Return the [X, Y] coordinate for the center point of the cell that contains the specified text.  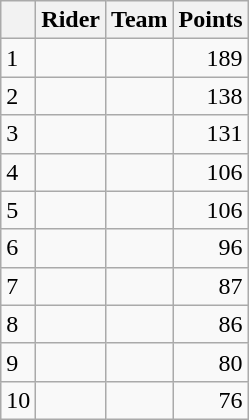
1 [18, 58]
Points [210, 20]
96 [210, 248]
76 [210, 400]
87 [210, 286]
Rider [71, 20]
2 [18, 96]
189 [210, 58]
8 [18, 324]
10 [18, 400]
138 [210, 96]
86 [210, 324]
3 [18, 134]
4 [18, 172]
6 [18, 248]
5 [18, 210]
80 [210, 362]
9 [18, 362]
131 [210, 134]
7 [18, 286]
Team [140, 20]
